Pinpoint the cell where the given text exists, returning its (X, Y) midpoint coordinate. 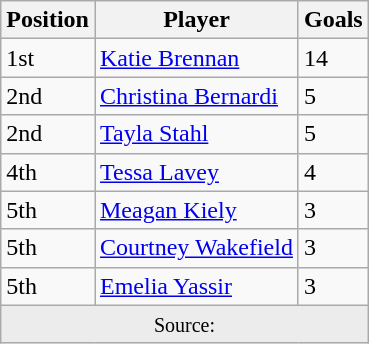
Meagan Kiely (196, 210)
4 (333, 172)
Goals (333, 20)
1st (48, 58)
Katie Brennan (196, 58)
Christina Bernardi (196, 96)
4th (48, 172)
Player (196, 20)
Position (48, 20)
Courtney Wakefield (196, 248)
14 (333, 58)
Source: (184, 324)
Tayla Stahl (196, 134)
Tessa Lavey (196, 172)
Emelia Yassir (196, 286)
